Pinpoint the cell where the given text exists, returning its [x, y] midpoint coordinate. 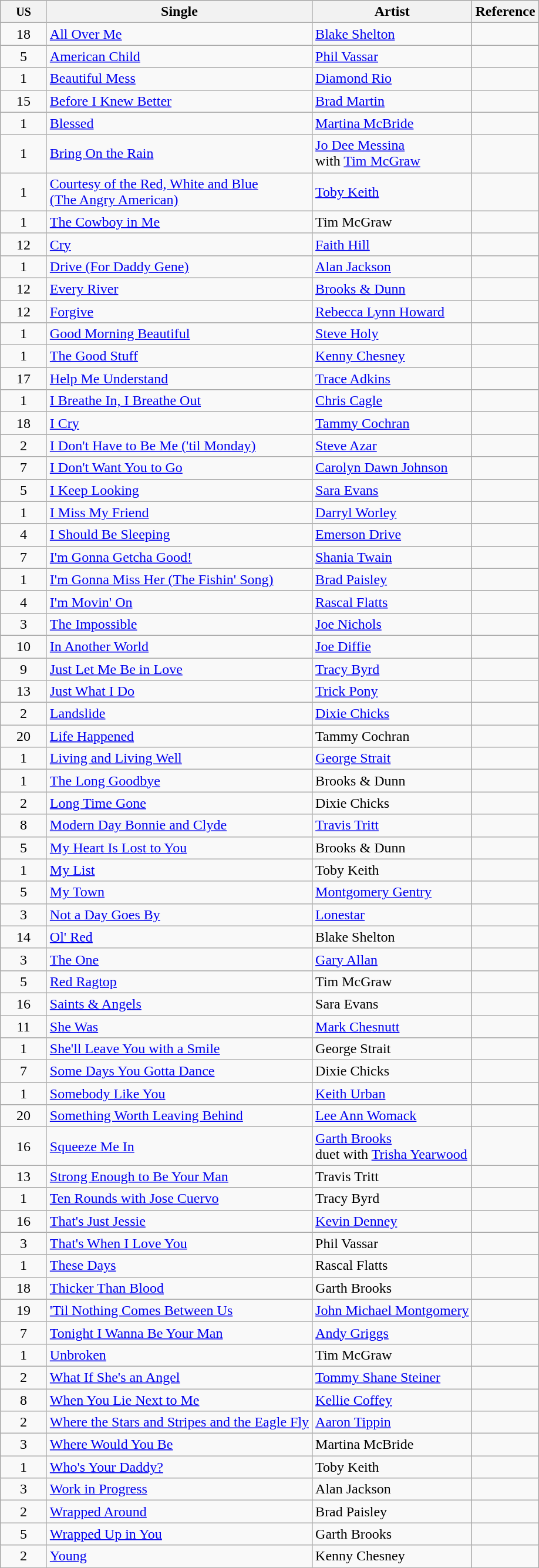
These Days [179, 1266]
All Over Me [179, 34]
Young [179, 1556]
Ol' Red [179, 937]
Reference [505, 12]
Faith Hill [392, 244]
I Don't Want You to Go [179, 468]
Who's Your Daddy? [179, 1467]
My Town [179, 892]
Wrapped Around [179, 1512]
19 [23, 1310]
Not a Day Goes By [179, 915]
Cry [179, 244]
Some Days You Gotta Dance [179, 1071]
I Breathe In, I Breathe Out [179, 401]
Lonestar [392, 915]
That's Just Jessie [179, 1221]
Something Worth Leaving Behind [179, 1116]
I Don't Have to Be Me ('til Monday) [179, 446]
Beautiful Mess [179, 79]
In Another World [179, 646]
Brad Martin [392, 101]
Long Time Gone [179, 803]
Landslide [179, 714]
What If She's an Angel [179, 1377]
Every River [179, 289]
Aaron Tippin [392, 1422]
Before I Knew Better [179, 101]
Joe Diffie [392, 646]
American Child [179, 56]
The Good Stuff [179, 356]
My Heart Is Lost to You [179, 848]
Steve Azar [392, 446]
Garth Brooksduet with Trisha Yearwood [392, 1146]
15 [23, 101]
Blessed [179, 123]
Forgive [179, 312]
Mark Chesnutt [392, 1027]
Help Me Understand [179, 379]
Trick Pony [392, 692]
The Impossible [179, 624]
Andy Griggs [392, 1333]
Unbroken [179, 1355]
Keith Urban [392, 1094]
Darryl Worley [392, 512]
Work in Progress [179, 1489]
10 [23, 646]
Red Ragtop [179, 982]
She Was [179, 1027]
I'm Gonna Getcha Good! [179, 557]
9 [23, 669]
I Should Be Sleeping [179, 535]
Joe Nichols [392, 624]
John Michael Montgomery [392, 1310]
Rebecca Lynn Howard [392, 312]
Where Would You Be [179, 1445]
The One [179, 959]
Shania Twain [392, 557]
Tonight I Wanna Be Your Man [179, 1333]
Kevin Denney [392, 1221]
Gary Allan [392, 959]
I'm Movin' On [179, 602]
Tommy Shane Steiner [392, 1377]
'Til Nothing Comes Between Us [179, 1310]
Steve Holy [392, 334]
Diamond Rio [392, 79]
Jo Dee Messinawith Tim McGraw [392, 154]
Living and Living Well [179, 758]
Lee Ann Womack [392, 1116]
Bring On the Rain [179, 154]
Wrapped Up in You [179, 1534]
Single [179, 12]
Emerson Drive [392, 535]
Just Let Me Be in Love [179, 669]
I'm Gonna Miss Her (The Fishin' Song) [179, 579]
Trace Adkins [392, 379]
Where the Stars and Stripes and the Eagle Fly [179, 1422]
She'll Leave You with a Smile [179, 1049]
17 [23, 379]
Thicker Than Blood [179, 1288]
11 [23, 1027]
Artist [392, 12]
Courtesy of the Red, White and Blue(The Angry American) [179, 191]
Strong Enough to Be Your Man [179, 1176]
Montgomery Gentry [392, 892]
Life Happened [179, 736]
Kellie Coffey [392, 1400]
I Keep Looking [179, 490]
Chris Cagle [392, 401]
Carolyn Dawn Johnson [392, 468]
I Cry [179, 423]
The Cowboy in Me [179, 222]
Good Morning Beautiful [179, 334]
When You Lie Next to Me [179, 1400]
My List [179, 870]
Drive (For Daddy Gene) [179, 267]
Somebody Like You [179, 1094]
I Miss My Friend [179, 512]
Saints & Angels [179, 1004]
Squeeze Me In [179, 1146]
The Long Goodbye [179, 781]
14 [23, 937]
Ten Rounds with Jose Cuervo [179, 1199]
That's When I Love You [179, 1243]
Modern Day Bonnie and Clyde [179, 825]
Just What I Do [179, 692]
US [23, 12]
